Provide the (X, Y) coordinate of the cell's center where the given text is located.  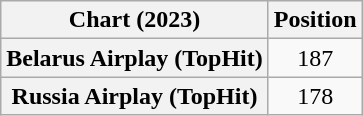
Position (315, 20)
Belarus Airplay (TopHit) (135, 58)
178 (315, 96)
187 (315, 58)
Russia Airplay (TopHit) (135, 96)
Chart (2023) (135, 20)
